Capture the cell that displays the provided text and extract its (x, y) central coordinate. 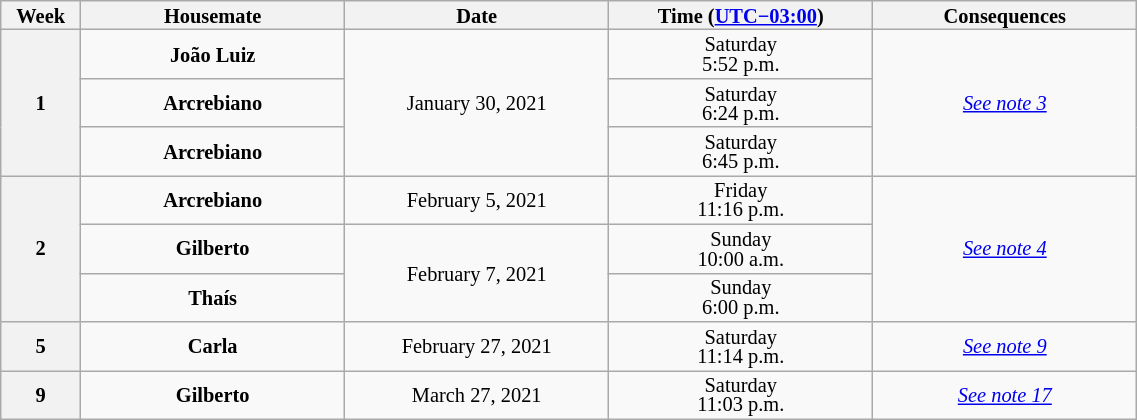
February 7, 2021 (477, 272)
See note 3 (1005, 103)
See note 4 (1005, 248)
Saturday11:03 p.m. (741, 394)
January 30, 2021 (477, 103)
Saturday6:45 p.m. (741, 152)
February 5, 2021 (477, 200)
Saturday6:24 p.m. (741, 102)
Date (477, 14)
João Luiz (213, 54)
Friday11:16 p.m. (741, 200)
Saturday5:52 p.m. (741, 54)
Carla (213, 346)
See note 9 (1005, 346)
1 (41, 103)
Saturday11:14 p.m. (741, 346)
Week (41, 14)
9 (41, 394)
See note 17 (1005, 394)
Time (UTC−03:00) (741, 14)
Sunday6:00 p.m. (741, 298)
5 (41, 346)
March 27, 2021 (477, 394)
February 27, 2021 (477, 346)
Sunday10:00 a.m. (741, 248)
2 (41, 248)
Consequences (1005, 14)
Thaís (213, 298)
Housemate (213, 14)
